Detect which cell encompasses the target text, then output its [x, y] center coordinate. 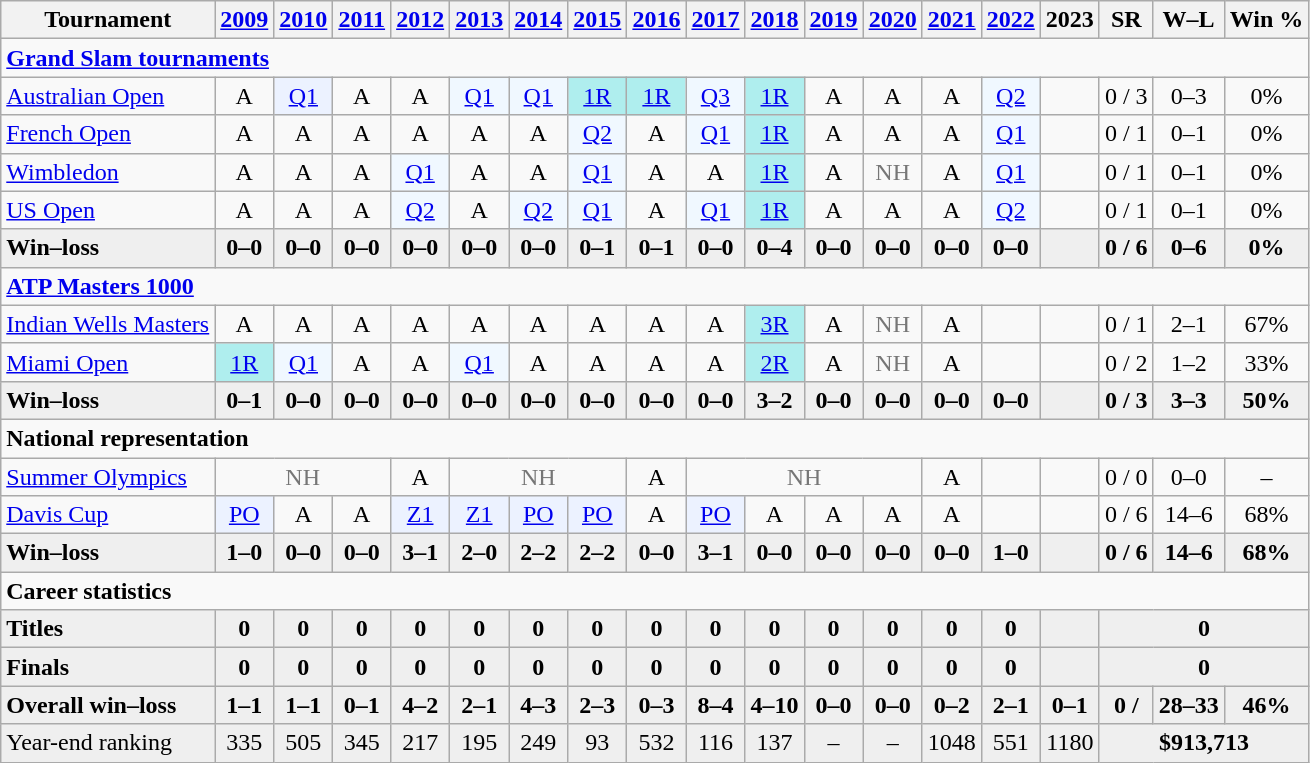
Wimbledon [108, 172]
28–33 [1188, 705]
532 [656, 743]
217 [420, 743]
0–4 [774, 248]
Indian Wells Masters [108, 324]
Overall win–loss [108, 705]
SR [1126, 20]
0–2 [952, 705]
46% [1266, 705]
Titles [108, 629]
US Open [108, 210]
Finals [108, 667]
2013 [480, 20]
Summer Olympics [108, 477]
1048 [952, 743]
2021 [952, 20]
33% [1266, 362]
93 [598, 743]
4–2 [420, 705]
Tournament [108, 20]
2022 [1010, 20]
0–6 [1188, 248]
4–3 [538, 705]
0 / [1126, 705]
Australian Open [108, 96]
W–L [1188, 20]
Miami Open [108, 362]
2–0 [480, 553]
0 / 0 [1126, 477]
2023 [1070, 20]
8–4 [716, 705]
2019 [834, 20]
National representation [655, 438]
Grand Slam tournaments [655, 58]
$913,713 [1204, 743]
0 / 2 [1126, 362]
67% [1266, 324]
Year-end ranking [108, 743]
Career statistics [655, 591]
2009 [244, 20]
1180 [1070, 743]
3R [774, 324]
French Open [108, 134]
2014 [538, 20]
50% [1266, 400]
137 [774, 743]
4–10 [774, 705]
116 [716, 743]
505 [304, 743]
2R [774, 362]
Win % [1266, 20]
2–3 [598, 705]
Q3 [716, 96]
Davis Cup [108, 515]
1–2 [1188, 362]
249 [538, 743]
2020 [892, 20]
2015 [598, 20]
2018 [774, 20]
2016 [656, 20]
2010 [304, 20]
3–3 [1188, 400]
ATP Masters 1000 [655, 286]
3–2 [774, 400]
2017 [716, 20]
2011 [362, 20]
2012 [420, 20]
551 [1010, 743]
335 [244, 743]
345 [362, 743]
195 [480, 743]
